From the cell containing the given text, extract its center point as (x, y) coordinate. 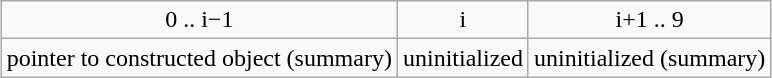
i (462, 20)
i+1 .. 9 (649, 20)
0 .. i−1 (199, 20)
uninitialized (462, 58)
pointer to constructed object (summary) (199, 58)
uninitialized (summary) (649, 58)
